Locate the cell with the specified text and output its (x, y) center coordinate. 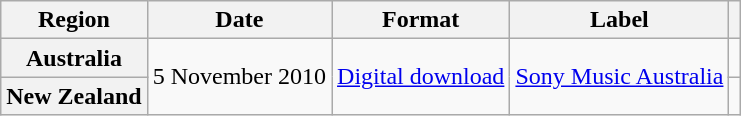
Digital download (421, 77)
Sony Music Australia (620, 77)
Australia (74, 58)
5 November 2010 (239, 77)
New Zealand (74, 96)
Date (239, 20)
Label (620, 20)
Region (74, 20)
Format (421, 20)
